From the cell containing the given text, extract its center point as (X, Y) coordinate. 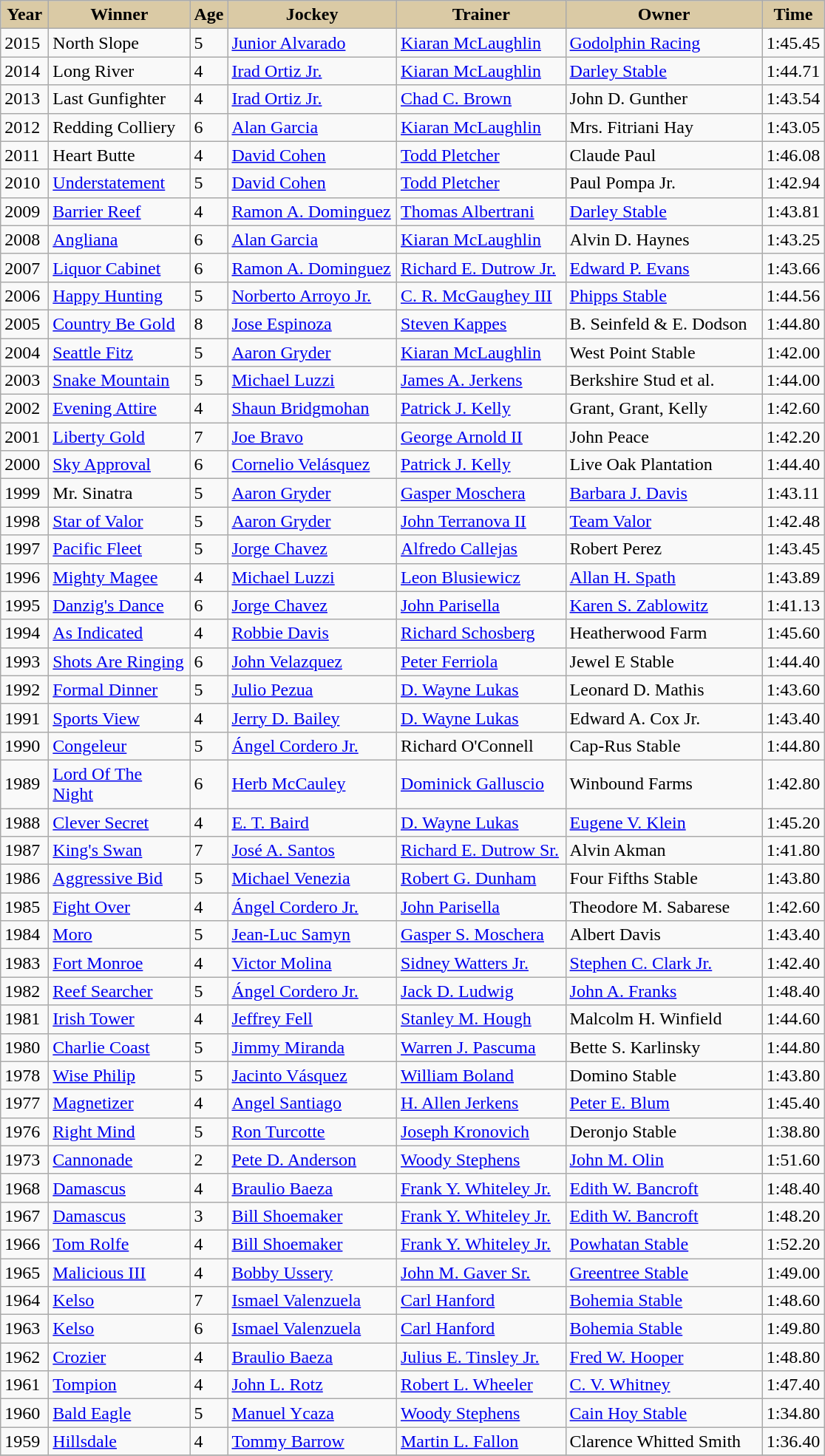
1965 (25, 1272)
2013 (25, 99)
Jack D. Ludwig (481, 991)
Right Mind (120, 1132)
1:44.60 (793, 1019)
Mrs. Fitriani Hay (664, 127)
John M. Gaver Sr. (481, 1272)
Mr. Sinatra (120, 493)
Clever Secret (120, 823)
Michael Venezia (312, 879)
Sidney Watters Jr. (481, 963)
Theodore M. Sabarese (664, 907)
1959 (25, 1441)
Dominick Galluscio (481, 783)
Jimmy Miranda (312, 1047)
H. Allen Jerkens (481, 1103)
Richard E. Dutrow Sr. (481, 851)
1968 (25, 1188)
Robert Perez (664, 549)
Junior Alvarado (312, 43)
Tommy Barrow (312, 1441)
Irish Tower (120, 1019)
1:41.80 (793, 851)
1:43.66 (793, 268)
1:49.80 (793, 1329)
Godolphin Racing (664, 43)
1985 (25, 907)
1:42.20 (793, 437)
Time (793, 15)
1964 (25, 1301)
Danzig's Dance (120, 605)
Domino Stable (664, 1075)
Trainer (481, 15)
1991 (25, 718)
Understatement (120, 183)
1:43.81 (793, 211)
1992 (25, 690)
1:42.40 (793, 963)
1978 (25, 1075)
Alvin Akman (664, 851)
1962 (25, 1357)
Gasper S. Moschera (481, 935)
James A. Jerkens (481, 381)
Sky Approval (120, 465)
1990 (25, 746)
Victor Molina (312, 963)
1:43.11 (793, 493)
2002 (25, 409)
1:43.60 (793, 690)
1982 (25, 991)
Jeffrey Fell (312, 1019)
1:48.80 (793, 1357)
Alvin D. Haynes (664, 239)
Robert G. Dunham (481, 879)
Richard O'Connell (481, 746)
Owner (664, 15)
William Boland (481, 1075)
1:44.56 (793, 296)
Last Gunfighter (120, 99)
Ron Turcotte (312, 1132)
Long River (120, 71)
Team Valor (664, 521)
1:43.54 (793, 99)
John L. Rotz (312, 1385)
Crozier (120, 1357)
1:43.89 (793, 577)
Live Oak Plantation (664, 465)
1996 (25, 577)
B. Seinfeld & E. Dodson (664, 324)
Joe Bravo (312, 437)
As Indicated (120, 633)
Stanley M. Hough (481, 1019)
1976 (25, 1132)
1:45.45 (793, 43)
1963 (25, 1329)
Jacinto Vásquez (312, 1075)
Clarence Whitted Smith (664, 1441)
1:52.20 (793, 1244)
Barrier Reef (120, 211)
Angel Santiago (312, 1103)
Robert L. Wheeler (481, 1385)
Richard E. Dutrow Jr. (481, 268)
Karen S. Zablowitz (664, 605)
Fred W. Hooper (664, 1357)
2003 (25, 381)
Manuel Ycaza (312, 1413)
Pacific Fleet (120, 549)
Thomas Albertrani (481, 211)
Malcolm H. Winfield (664, 1019)
1993 (25, 661)
Seattle Fitz (120, 353)
Alfredo Callejas (481, 549)
Bobby Ussery (312, 1272)
Herb McCauley (312, 783)
Fort Monroe (120, 963)
Deronjo Stable (664, 1132)
2 (208, 1160)
2000 (25, 465)
Malicious III (120, 1272)
1:49.00 (793, 1272)
Jewel E Stable (664, 661)
1994 (25, 633)
C. R. McGaughey III (481, 296)
Heatherwood Farm (664, 633)
1:42.94 (793, 183)
Richard Schosberg (481, 633)
1:44.00 (793, 381)
Barbara J. Davis (664, 493)
Liberty Gold (120, 437)
Powhatan Stable (664, 1244)
3 (208, 1216)
Evening Attire (120, 409)
Jerry D. Bailey (312, 718)
1980 (25, 1047)
John M. Olin (664, 1160)
Hillsdale (120, 1441)
Jean-Luc Samyn (312, 935)
John A. Franks (664, 991)
1:47.40 (793, 1385)
1:45.60 (793, 633)
Tom Rolfe (120, 1244)
West Point Stable (664, 353)
1:48.20 (793, 1216)
Berkshire Stud et al. (664, 381)
1989 (25, 783)
Allan H. Spath (664, 577)
1987 (25, 851)
2011 (25, 155)
Cornelio Velásquez (312, 465)
1:45.40 (793, 1103)
Charlie Coast (120, 1047)
José A. Santos (312, 851)
1:46.08 (793, 155)
Claude Paul (664, 155)
Albert Davis (664, 935)
2012 (25, 127)
Leonard D. Mathis (664, 690)
Shots Are Ringing (120, 661)
1984 (25, 935)
1961 (25, 1385)
Aggressive Bid (120, 879)
King's Swan (120, 851)
Joseph Kronovich (481, 1132)
1:42.48 (793, 521)
2006 (25, 296)
Happy Hunting (120, 296)
8 (208, 324)
Leon Blusiewicz (481, 577)
Redding Colliery (120, 127)
1:38.80 (793, 1132)
Gasper Moschera (481, 493)
Jockey (312, 15)
2004 (25, 353)
Greentree Stable (664, 1272)
Julius E. Tinsley Jr. (481, 1357)
Sports View (120, 718)
Bette S. Karlinsky (664, 1047)
1:42.00 (793, 353)
1:43.05 (793, 127)
1:51.60 (793, 1160)
1988 (25, 823)
1:45.20 (793, 823)
Congeleur (120, 746)
1995 (25, 605)
Age (208, 15)
1981 (25, 1019)
1986 (25, 879)
John Terranova II (481, 521)
Warren J. Pascuma (481, 1047)
1983 (25, 963)
John Velazquez (312, 661)
Peter E. Blum (664, 1103)
1:42.80 (793, 783)
1998 (25, 521)
Magnetizer (120, 1103)
Norberto Arroyo Jr. (312, 296)
Snake Mountain (120, 381)
2009 (25, 211)
Eugene V. Klein (664, 823)
1960 (25, 1413)
Edward P. Evans (664, 268)
Cap-Rus Stable (664, 746)
1973 (25, 1160)
Julio Pezua (312, 690)
Formal Dinner (120, 690)
1:36.40 (793, 1441)
Peter Ferriola (481, 661)
Angliana (120, 239)
Chad C. Brown (481, 99)
Paul Pompa Jr. (664, 183)
1997 (25, 549)
1:48.60 (793, 1301)
Cain Hoy Stable (664, 1413)
Reef Searcher (120, 991)
2015 (25, 43)
John D. Gunther (664, 99)
Bald Eagle (120, 1413)
Shaun Bridgmohan (312, 409)
1999 (25, 493)
Jose Espinoza (312, 324)
2014 (25, 71)
C. V. Whitney (664, 1385)
Winbound Farms (664, 783)
2005 (25, 324)
Wise Philip (120, 1075)
1:34.80 (793, 1413)
Robbie Davis (312, 633)
1:41.13 (793, 605)
2007 (25, 268)
Tompion (120, 1385)
2010 (25, 183)
Year (25, 15)
North Slope (120, 43)
Winner (120, 15)
Phipps Stable (664, 296)
Steven Kappes (481, 324)
1967 (25, 1216)
2001 (25, 437)
Star of Valor (120, 521)
Heart Butte (120, 155)
Cannonade (120, 1160)
Liquor Cabinet (120, 268)
Country Be Gold (120, 324)
Lord Of The Night (120, 783)
Grant, Grant, Kelly (664, 409)
Moro (120, 935)
1:43.25 (793, 239)
2008 (25, 239)
Mighty Magee (120, 577)
John Peace (664, 437)
Four Fifths Stable (664, 879)
Stephen C. Clark Jr. (664, 963)
1:44.71 (793, 71)
1966 (25, 1244)
E. T. Baird (312, 823)
Martin L. Fallon (481, 1441)
1977 (25, 1103)
George Arnold II (481, 437)
1:43.45 (793, 549)
Edward A. Cox Jr. (664, 718)
Pete D. Anderson (312, 1160)
Fight Over (120, 907)
